Search for the cell housing the specified text and yield its [x, y] center coordinate. 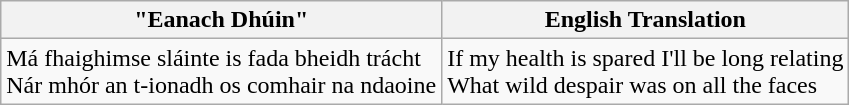
Má fhaighimse sláinte is fada bheidh tráchtNár mhór an t-ionadh os comhair na ndaoine [222, 72]
English Translation [646, 20]
If my health is spared I'll be long relatingWhat wild despair was on all the faces [646, 72]
"Eanach Dhúin" [222, 20]
